Detect which cell encompasses the target text, then output its (x, y) center coordinate. 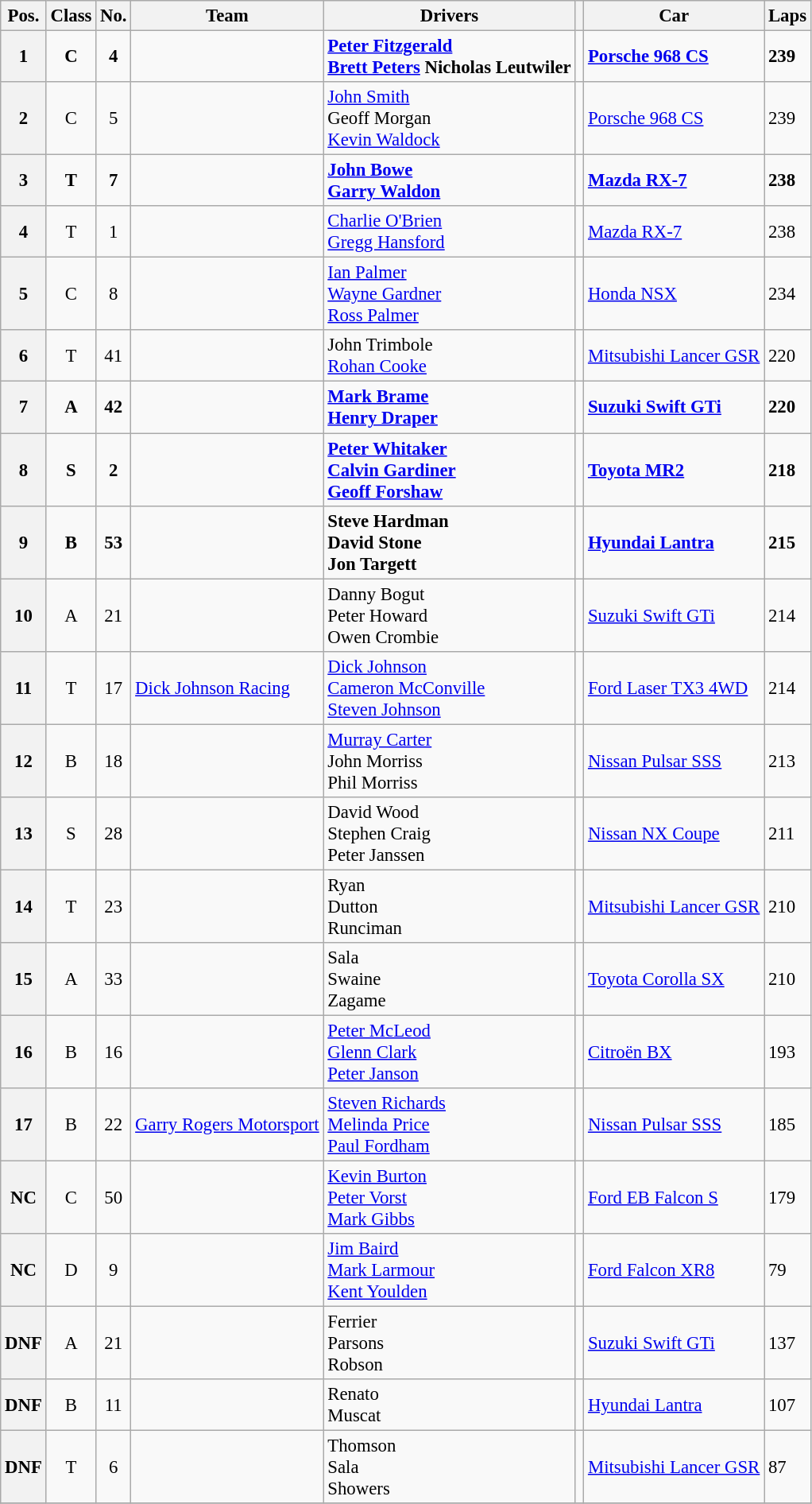
Danny Bogut Peter Howard Owen Crombie (450, 615)
Peter Whitaker Calvin Gardiner Geoff Forshaw (450, 470)
D (72, 1270)
18 (114, 761)
Class (72, 16)
Drivers (450, 16)
3 (24, 181)
David Wood Stephen Craig Peter Janssen (450, 834)
Ryan Dutton Runciman (450, 906)
Garry Rogers Motorsport (227, 1125)
Steve Hardman David Stone Jon Targett (450, 542)
179 (788, 1198)
Charlie O'Brien Gregg Hansford (450, 232)
No. (114, 16)
Murray Carter John Morriss Phil Morriss (450, 761)
211 (788, 834)
Nissan NX Coupe (674, 834)
13 (24, 834)
234 (788, 294)
Ford Falcon XR8 (674, 1270)
42 (114, 407)
215 (788, 542)
23 (114, 906)
Sala Swaine Zagame (450, 979)
Citroën BX (674, 1052)
Honda NSX (674, 294)
Laps (788, 16)
53 (114, 542)
Ferrier Parsons Robson (450, 1343)
213 (788, 761)
185 (788, 1125)
137 (788, 1343)
Toyota Corolla SX (674, 979)
218 (788, 470)
87 (788, 1467)
Dick Johnson Cameron McConville Steven Johnson (450, 688)
Ford Laser TX3 4WD (674, 688)
Dick Johnson Racing (227, 688)
Renato Muscat (450, 1405)
Team (227, 16)
Toyota MR2 (674, 470)
107 (788, 1405)
Steven Richards Melinda Price Paul Fordham (450, 1125)
10 (24, 615)
Ian Palmer Wayne Gardner Ross Palmer (450, 294)
Peter McLeod Glenn Clark Peter Janson (450, 1052)
193 (788, 1052)
15 (24, 979)
John Smith Geoff Morgan Kevin Waldock (450, 118)
Jim Baird Mark Larmour Kent Youlden (450, 1270)
Car (674, 16)
Kevin Burton Peter Vorst Mark Gibbs (450, 1198)
50 (114, 1198)
John Trimbole Rohan Cooke (450, 356)
Thomson Sala Showers (450, 1467)
Ford EB Falcon S (674, 1198)
Pos. (24, 16)
14 (24, 906)
12 (24, 761)
33 (114, 979)
22 (114, 1125)
79 (788, 1270)
Peter Fitzgerald Brett Peters Nicholas Leutwiler (450, 57)
John Bowe Garry Waldon (450, 181)
41 (114, 356)
28 (114, 834)
Mark Brame Henry Draper (450, 407)
